Scan for the cell matching the given text and deliver its [x, y] coordinate at center. 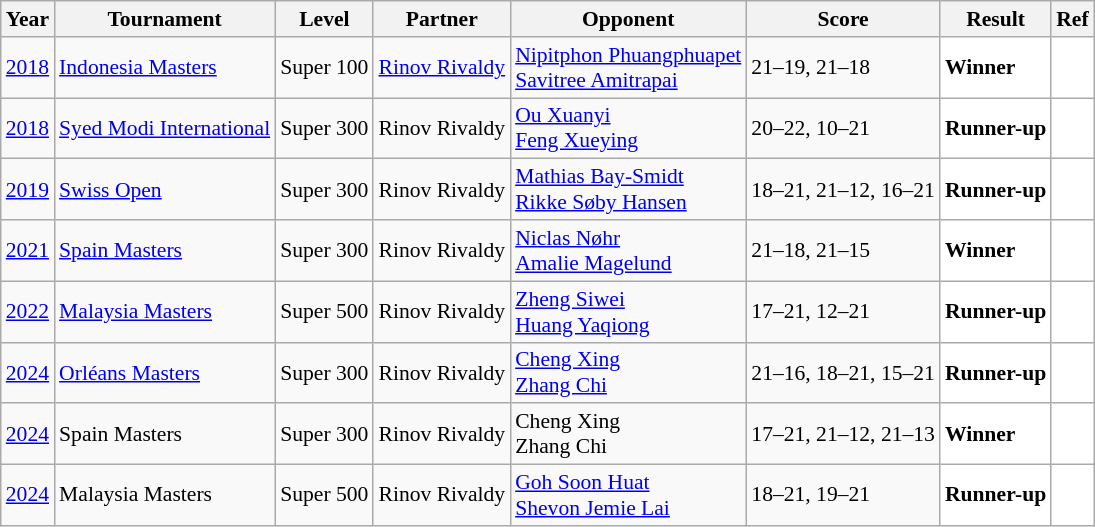
Nipitphon Phuangphuapet Savitree Amitrapai [628, 68]
17–21, 12–21 [843, 312]
Level [324, 19]
Niclas Nøhr Amalie Magelund [628, 250]
Ref [1072, 19]
Year [28, 19]
2021 [28, 250]
Goh Soon Huat Shevon Jemie Lai [628, 496]
Syed Modi International [164, 128]
20–22, 10–21 [843, 128]
Zheng Siwei Huang Yaqiong [628, 312]
21–19, 21–18 [843, 68]
Partner [442, 19]
17–21, 21–12, 21–13 [843, 434]
Score [843, 19]
2019 [28, 190]
Indonesia Masters [164, 68]
21–16, 18–21, 15–21 [843, 372]
Mathias Bay-Smidt Rikke Søby Hansen [628, 190]
Orléans Masters [164, 372]
18–21, 19–21 [843, 496]
Swiss Open [164, 190]
Ou Xuanyi Feng Xueying [628, 128]
Tournament [164, 19]
Super 100 [324, 68]
21–18, 21–15 [843, 250]
2022 [28, 312]
Opponent [628, 19]
Result [996, 19]
18–21, 21–12, 16–21 [843, 190]
